Detect which cell encompasses the target text, then output its (x, y) center coordinate. 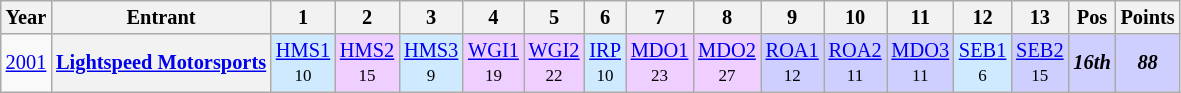
2 (367, 17)
Year (26, 17)
2001 (26, 63)
88 (1148, 63)
7 (660, 17)
WGI222 (554, 63)
MDO227 (726, 63)
9 (792, 17)
ROA211 (856, 63)
3 (431, 17)
10 (856, 17)
MDO123 (660, 63)
Entrant (161, 17)
1 (303, 17)
Lightspeed Motorsports (161, 63)
12 (982, 17)
ROA112 (792, 63)
WGI119 (494, 63)
SEB16 (982, 63)
MDO311 (920, 63)
HMS39 (431, 63)
6 (604, 17)
16th (1092, 63)
11 (920, 17)
HMS110 (303, 63)
5 (554, 17)
13 (1040, 17)
IRP10 (604, 63)
SEB215 (1040, 63)
HMS215 (367, 63)
8 (726, 17)
Points (1148, 17)
Pos (1092, 17)
4 (494, 17)
